Scan for the cell matching the given text and deliver its (X, Y) coordinate at center. 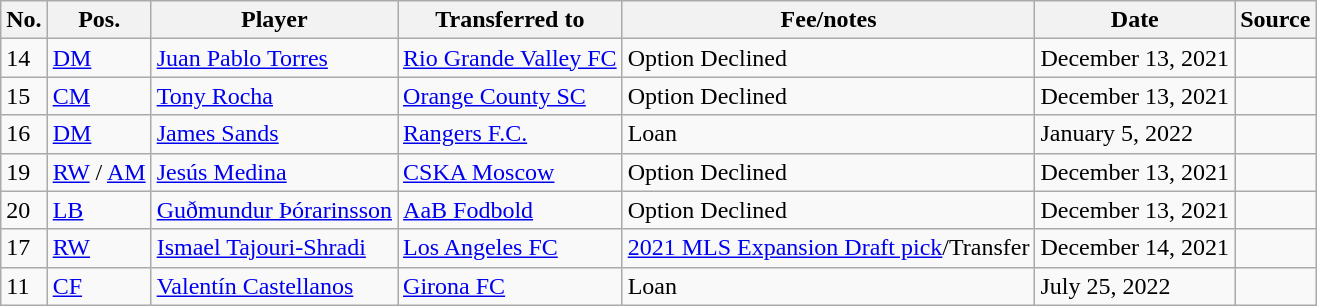
Jesús Medina (274, 172)
Rio Grande Valley FC (510, 58)
Ismael Tajouri-Shradi (274, 248)
11 (24, 286)
19 (24, 172)
July 25, 2022 (1135, 286)
AaB Fodbold (510, 210)
CM (99, 96)
Source (1276, 20)
January 5, 2022 (1135, 134)
LB (99, 210)
Player (274, 20)
Valentín Castellanos (274, 286)
No. (24, 20)
Guðmundur Þórarinsson (274, 210)
Pos. (99, 20)
RW (99, 248)
Fee/notes (828, 20)
Orange County SC (510, 96)
James Sands (274, 134)
Tony Rocha (274, 96)
Transferred to (510, 20)
Los Angeles FC (510, 248)
RW / AM (99, 172)
20 (24, 210)
CSKA Moscow (510, 172)
Date (1135, 20)
14 (24, 58)
Juan Pablo Torres (274, 58)
December 14, 2021 (1135, 248)
16 (24, 134)
Rangers F.C. (510, 134)
Girona FC (510, 286)
CF (99, 286)
15 (24, 96)
2021 MLS Expansion Draft pick/Transfer (828, 248)
17 (24, 248)
